From the cell containing the given text, extract its center point as [X, Y] coordinate. 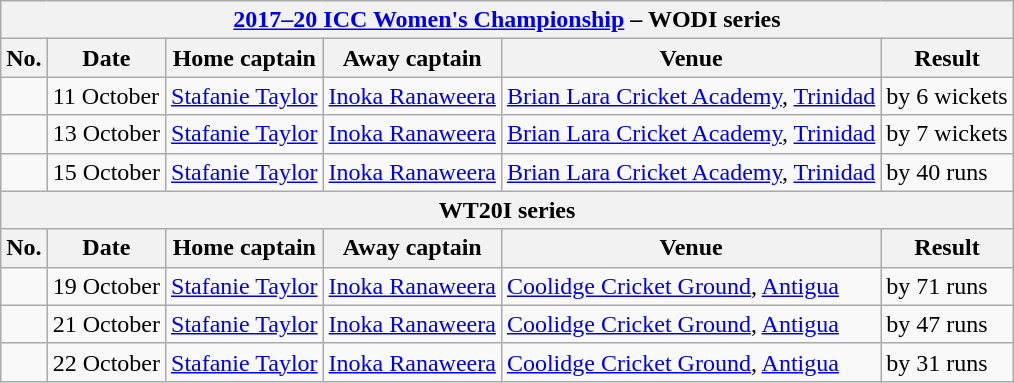
WT20I series [507, 210]
by 71 runs [947, 286]
13 October [106, 134]
by 7 wickets [947, 134]
21 October [106, 324]
22 October [106, 362]
by 47 runs [947, 324]
by 31 runs [947, 362]
by 40 runs [947, 172]
19 October [106, 286]
by 6 wickets [947, 96]
2017–20 ICC Women's Championship – WODI series [507, 20]
15 October [106, 172]
11 October [106, 96]
